Provide the [x, y] coordinate of the cell's center where the given text is located.  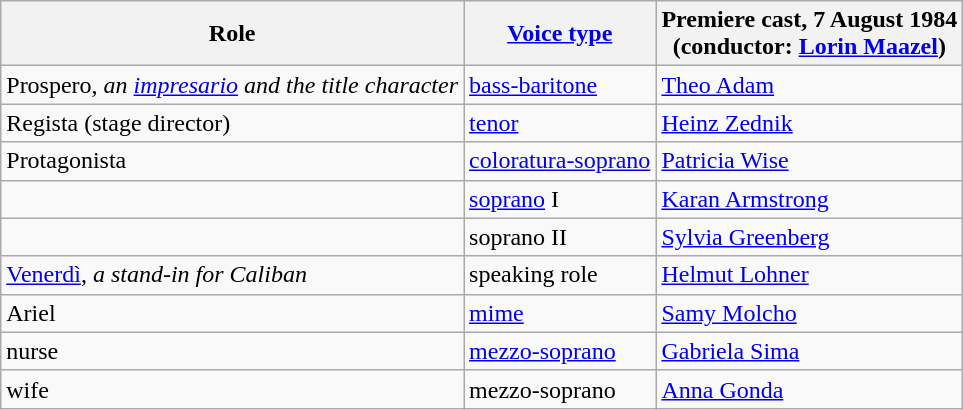
Samy Molcho [810, 313]
Theo Adam [810, 85]
wife [232, 389]
mime [560, 313]
Venerdì, a stand-in for Caliban [232, 275]
Anna Gonda [810, 389]
nurse [232, 351]
Karan Armstrong [810, 199]
Protagonista [232, 161]
Role [232, 34]
Premiere cast, 7 August 1984(conductor: Lorin Maazel) [810, 34]
Patricia Wise [810, 161]
tenor [560, 123]
Prospero, an impresario and the title character [232, 85]
speaking role [560, 275]
soprano II [560, 237]
coloratura-soprano [560, 161]
Gabriela Sima [810, 351]
Heinz Zednik [810, 123]
bass-baritone [560, 85]
Helmut Lohner [810, 275]
soprano I [560, 199]
Ariel [232, 313]
Voice type [560, 34]
Regista (stage director) [232, 123]
Sylvia Greenberg [810, 237]
